Find where the given text appears and provide that cell's center as (X, Y) coordinate. 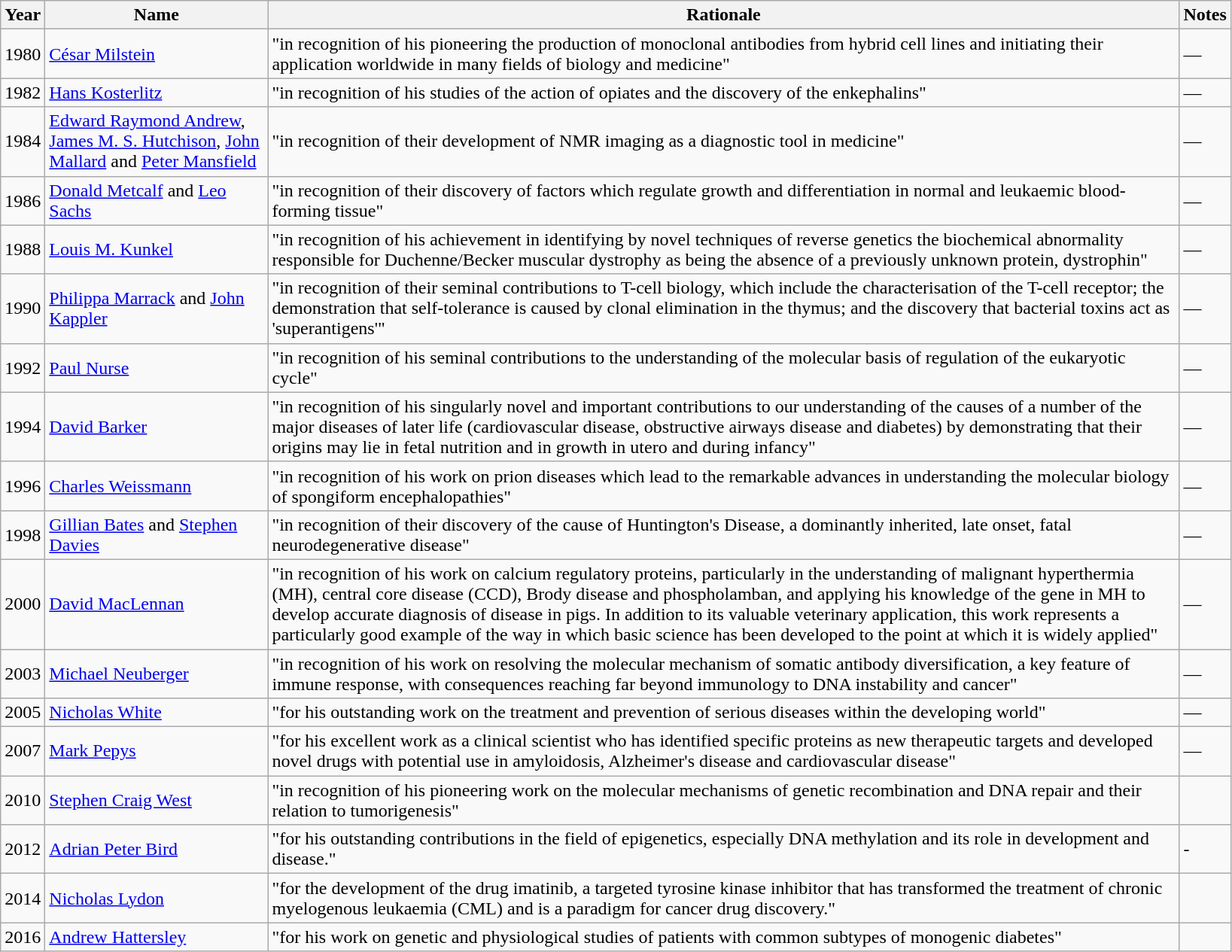
"for his outstanding work on the treatment and prevention of serious diseases within the developing world" (724, 713)
Notes (1205, 15)
Andrew Hattersley (157, 937)
Edward Raymond Andrew, James M. S. Hutchison, John Mallard and Peter Mansfield (157, 141)
"for his outstanding contributions in the field of epigenetics, especially DNA methylation and its role in development and disease." (724, 849)
1988 (23, 250)
David MacLennan (157, 604)
2012 (23, 849)
"in recognition of his studies of the action of opiates and the discovery of the enkephalins" (724, 93)
1996 (23, 486)
Nicholas Lydon (157, 899)
Philippa Marrack and John Kappler (157, 309)
Nicholas White (157, 713)
2016 (23, 937)
"for his work on genetic and physiological studies of patients with common subtypes of monogenic diabetes" (724, 937)
"in recognition of his pioneering work on the molecular mechanisms of genetic recombination and DNA repair and their relation to tumorigenesis" (724, 801)
Charles Weissmann (157, 486)
"in recognition of their development of NMR imaging as a diagnostic tool in medicine" (724, 141)
David Barker (157, 427)
Name (157, 15)
Louis M. Kunkel (157, 250)
Adrian Peter Bird (157, 849)
1982 (23, 93)
"in recognition of his seminal contributions to the understanding of the molecular basis of regulation of the eukaryotic cycle" (724, 367)
2005 (23, 713)
2007 (23, 751)
1998 (23, 534)
2014 (23, 899)
"in recognition of their discovery of the cause of Huntington's Disease, a dominantly inherited, late onset, fatal neurodegenerative disease" (724, 534)
2010 (23, 801)
Stephen Craig West (157, 801)
Rationale (724, 15)
1992 (23, 367)
1990 (23, 309)
Year (23, 15)
Hans Kosterlitz (157, 93)
2003 (23, 673)
2000 (23, 604)
1994 (23, 427)
"in recognition of their discovery of factors which regulate growth and differentiation in normal and leukaemic blood-forming tissue" (724, 200)
César Milstein (157, 54)
1980 (23, 54)
- (1205, 849)
Gillian Bates and Stephen Davies (157, 534)
Donald Metcalf and Leo Sachs (157, 200)
Mark Pepys (157, 751)
1984 (23, 141)
Michael Neuberger (157, 673)
1986 (23, 200)
Paul Nurse (157, 367)
